For the text-containing cell, return its midpoint in (x, y) coordinate format. 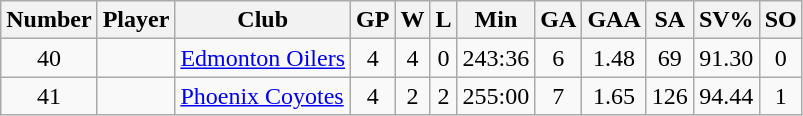
Player (136, 20)
GAA (614, 20)
1 (780, 96)
L (444, 20)
126 (670, 96)
GP (373, 20)
Phoenix Coyotes (263, 96)
GA (558, 20)
41 (49, 96)
Min (496, 20)
6 (558, 58)
69 (670, 58)
94.44 (726, 96)
SV% (726, 20)
1.48 (614, 58)
243:36 (496, 58)
Club (263, 20)
7 (558, 96)
SA (670, 20)
40 (49, 58)
Number (49, 20)
W (412, 20)
1.65 (614, 96)
SO (780, 20)
Edmonton Oilers (263, 58)
255:00 (496, 96)
91.30 (726, 58)
